Determine the [x, y] coordinate at the center of the cell enclosing the given text.  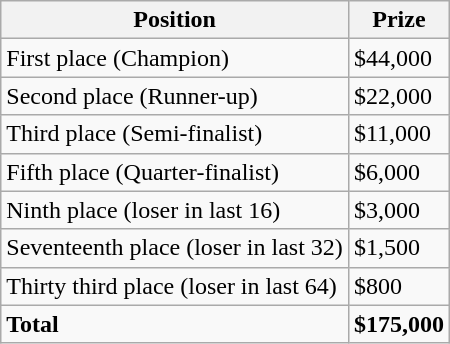
Ninth place (loser in last 16) [175, 210]
$6,000 [398, 172]
Thirty third place (loser in last 64) [175, 286]
$44,000 [398, 58]
$3,000 [398, 210]
$1,500 [398, 248]
Prize [398, 20]
Second place (Runner-up) [175, 96]
Fifth place (Quarter-finalist) [175, 172]
$800 [398, 286]
Seventeenth place (loser in last 32) [175, 248]
Third place (Semi-finalist) [175, 134]
$11,000 [398, 134]
Position [175, 20]
Total [175, 324]
First place (Champion) [175, 58]
$22,000 [398, 96]
$175,000 [398, 324]
